Identify which cell holds the provided text, then report its [x, y] central coordinate. 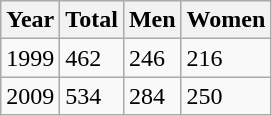
Women [226, 20]
246 [152, 58]
534 [92, 96]
462 [92, 58]
284 [152, 96]
216 [226, 58]
Total [92, 20]
1999 [30, 58]
2009 [30, 96]
250 [226, 96]
Men [152, 20]
Year [30, 20]
